Capture the cell that displays the provided text and extract its [x, y] central coordinate. 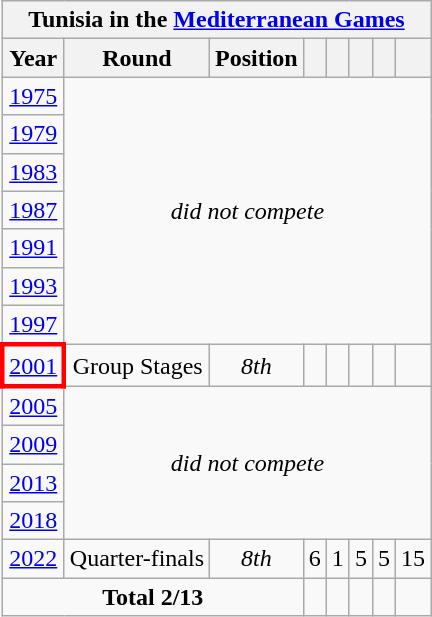
Position [257, 58]
1 [338, 559]
2001 [33, 366]
1997 [33, 325]
Group Stages [136, 366]
Round [136, 58]
Year [33, 58]
1975 [33, 96]
Tunisia in the Mediterranean Games [216, 20]
2018 [33, 521]
1993 [33, 286]
15 [414, 559]
2013 [33, 483]
1991 [33, 248]
1983 [33, 172]
Quarter-finals [136, 559]
2009 [33, 444]
1987 [33, 210]
Total 2/13 [152, 597]
1979 [33, 134]
6 [314, 559]
2022 [33, 559]
2005 [33, 406]
